Scan for the cell matching the given text and deliver its [X, Y] coordinate at center. 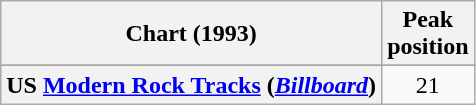
21 [428, 85]
US Modern Rock Tracks (Billboard) [192, 85]
Peakposition [428, 34]
Chart (1993) [192, 34]
